Detect which cell encompasses the target text, then output its (X, Y) center coordinate. 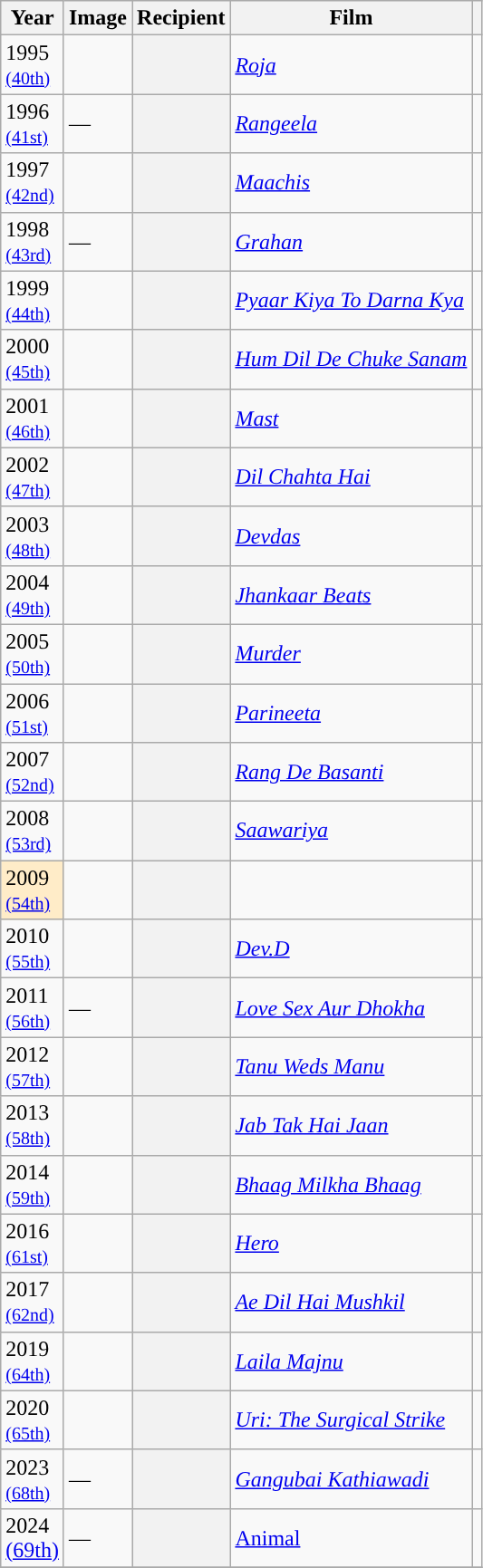
Pyaar Kiya To Darna Kya (352, 301)
Image (98, 18)
2000(45th) (33, 359)
1999(44th) (33, 301)
2006(51st) (33, 712)
Gangubai Kathiawadi (352, 1478)
Love Sex Aur Dhokha (352, 1007)
Roja (352, 65)
2020(65th) (33, 1420)
2024(69th) (33, 1538)
2003(48th) (33, 536)
2008(53rd) (33, 832)
Devdas (352, 536)
Animal (352, 1538)
Laila Majnu (352, 1361)
Dev.D (352, 949)
2007(52nd) (33, 772)
Rang De Basanti (352, 772)
2017(62nd) (33, 1303)
Dil Chahta Hai (352, 476)
2011(56th) (33, 1007)
2014(59th) (33, 1185)
2012(57th) (33, 1067)
Recipient (181, 18)
2013(58th) (33, 1125)
Bhaag Milkha Bhaag (352, 1185)
2005(50th) (33, 654)
Grahan (352, 241)
Parineeta (352, 712)
2010(55th) (33, 949)
2004(49th) (33, 594)
Mast (352, 418)
2002(47th) (33, 476)
2023(68th) (33, 1478)
Uri: The Surgical Strike (352, 1420)
Hum Dil De Chuke Sanam (352, 359)
Tanu Weds Manu (352, 1067)
Rangeela (352, 123)
2001(46th) (33, 418)
2016(61st) (33, 1243)
Hero (352, 1243)
Maachis (352, 183)
1998(43rd) (33, 241)
1997(42nd) (33, 183)
1995(40th) (33, 65)
Saawariya (352, 832)
Film (352, 18)
Murder (352, 654)
1996(41st) (33, 123)
Ae Dil Hai Mushkil (352, 1303)
Jhankaar Beats (352, 594)
2019(64th) (33, 1361)
Jab Tak Hai Jaan (352, 1125)
2009(54th) (33, 890)
Year (33, 18)
